Capture the cell that displays the provided text and extract its (X, Y) central coordinate. 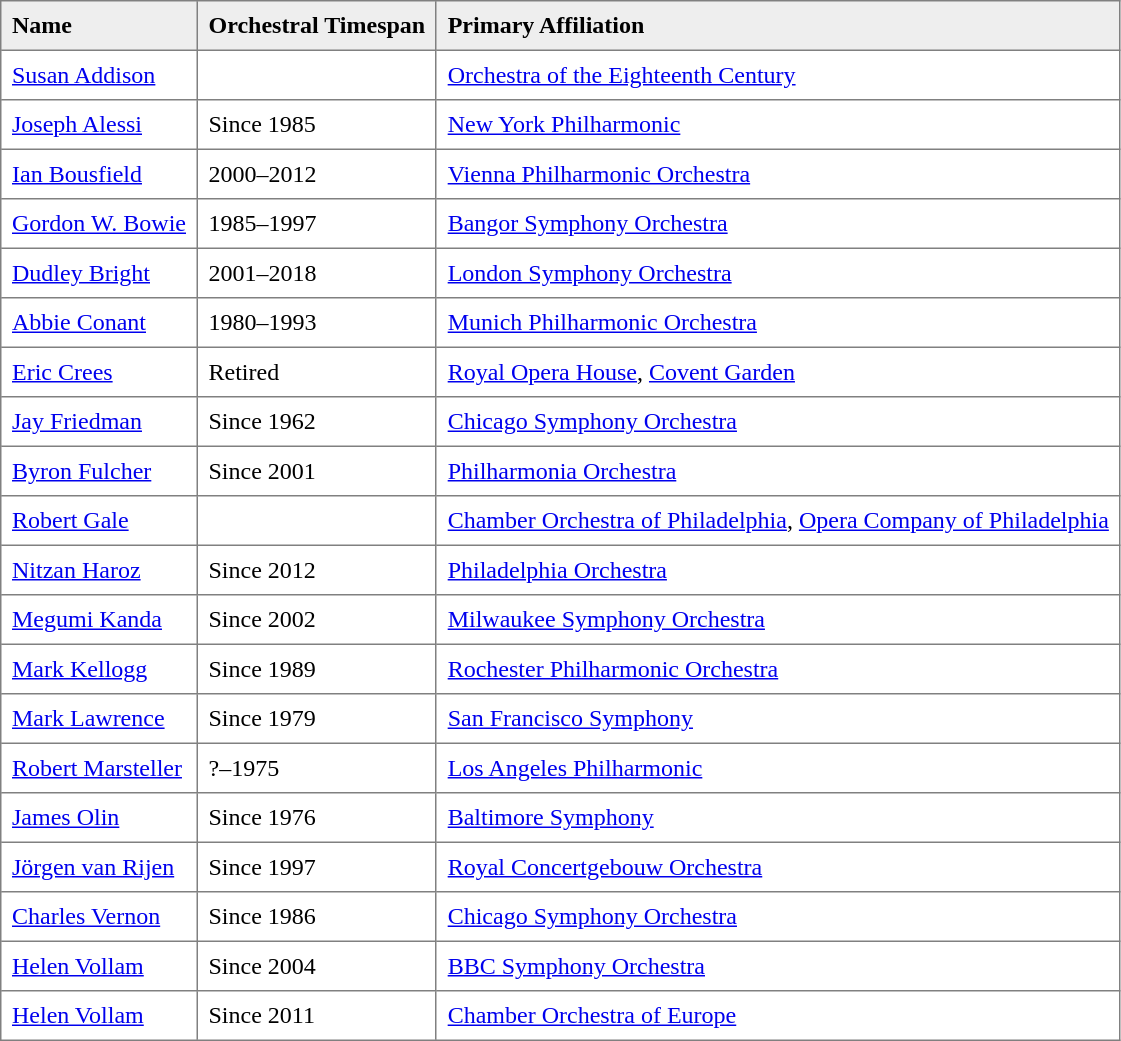
Since 2011 (316, 1016)
Susan Addison (99, 75)
Orchestral Timespan (316, 26)
2001–2018 (316, 273)
Since 1997 (316, 867)
2000–2012 (316, 174)
Munich Philharmonic Orchestra (778, 323)
Jörgen van Rijen (99, 867)
Since 2002 (316, 620)
Joseph Alessi (99, 125)
1980–1993 (316, 323)
Rochester Philharmonic Orchestra (778, 669)
Vienna Philharmonic Orchestra (778, 174)
Chamber Orchestra of Philadelphia, Opera Company of Philadelphia (778, 521)
Royal Opera House, Covent Garden (778, 372)
BBC Symphony Orchestra (778, 966)
1985–1997 (316, 224)
Name (99, 26)
Mark Lawrence (99, 719)
Since 2001 (316, 471)
Since 1985 (316, 125)
Milwaukee Symphony Orchestra (778, 620)
Robert Gale (99, 521)
Since 1962 (316, 422)
Robert Marsteller (99, 768)
Eric Crees (99, 372)
Gordon W. Bowie (99, 224)
Philharmonia Orchestra (778, 471)
Byron Fulcher (99, 471)
San Francisco Symphony (778, 719)
London Symphony Orchestra (778, 273)
Orchestra of the Eighteenth Century (778, 75)
Mark Kellogg (99, 669)
Charles Vernon (99, 917)
Since 2012 (316, 570)
?–1975 (316, 768)
Philadelphia Orchestra (778, 570)
Since 2004 (316, 966)
Dudley Bright (99, 273)
Since 1989 (316, 669)
Since 1976 (316, 818)
Los Angeles Philharmonic (778, 768)
Royal Concertgebouw Orchestra (778, 867)
Retired (316, 372)
New York Philharmonic (778, 125)
Jay Friedman (99, 422)
Abbie Conant (99, 323)
Nitzan Haroz (99, 570)
Chamber Orchestra of Europe (778, 1016)
Primary Affiliation (778, 26)
Megumi Kanda (99, 620)
Since 1979 (316, 719)
Ian Bousfield (99, 174)
Bangor Symphony Orchestra (778, 224)
James Olin (99, 818)
Baltimore Symphony (778, 818)
Since 1986 (316, 917)
